From the cell containing the given text, extract its center point as (X, Y) coordinate. 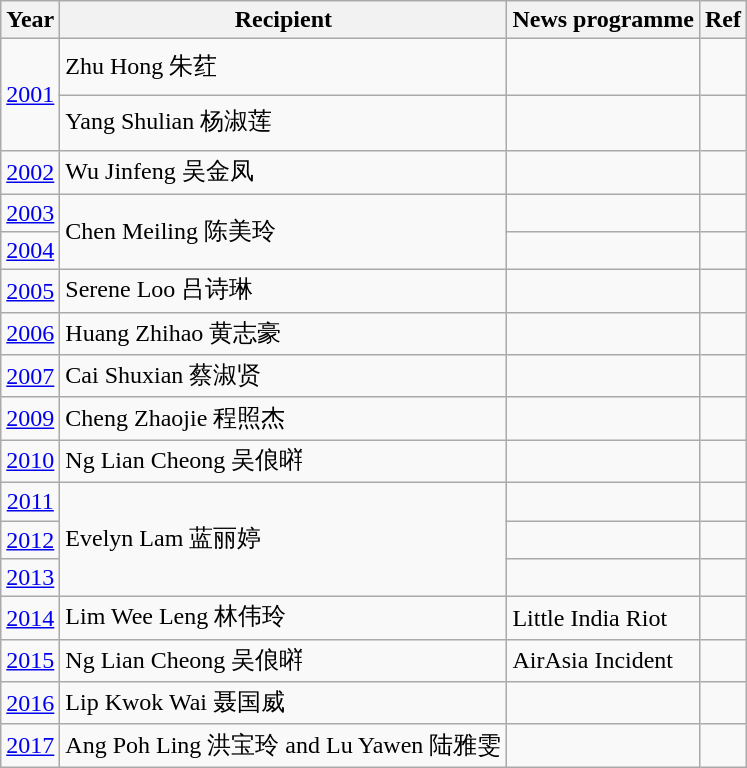
2003 (30, 213)
AirAsia Incident (604, 660)
Wu Jinfeng 吴金凤 (284, 172)
2004 (30, 251)
Ang Poh Ling 洪宝玲 and Lu Yawen 陆雅雯 (284, 746)
2014 (30, 618)
2016 (30, 704)
Chen Meiling 陈美玲 (284, 232)
2012 (30, 539)
Zhu Hong 朱荭 (284, 67)
2011 (30, 501)
Huang Zhihao 黄志豪 (284, 334)
Lip Kwok Wai 聂国威 (284, 704)
News programme (604, 20)
2013 (30, 578)
Cai Shuxian 蔡淑贤 (284, 376)
2010 (30, 462)
Little India Riot (604, 618)
Recipient (284, 20)
2009 (30, 418)
2007 (30, 376)
Yang Shulian 杨淑莲 (284, 123)
Year (30, 20)
2015 (30, 660)
2005 (30, 292)
2017 (30, 746)
Serene Loo 吕诗琳 (284, 292)
Ref (722, 20)
2002 (30, 172)
2001 (30, 95)
Evelyn Lam 蓝丽婷 (284, 539)
Cheng Zhaojie 程照杰 (284, 418)
2006 (30, 334)
Lim Wee Leng 林伟玲 (284, 618)
